Capture the cell that displays the provided text and extract its [x, y] central coordinate. 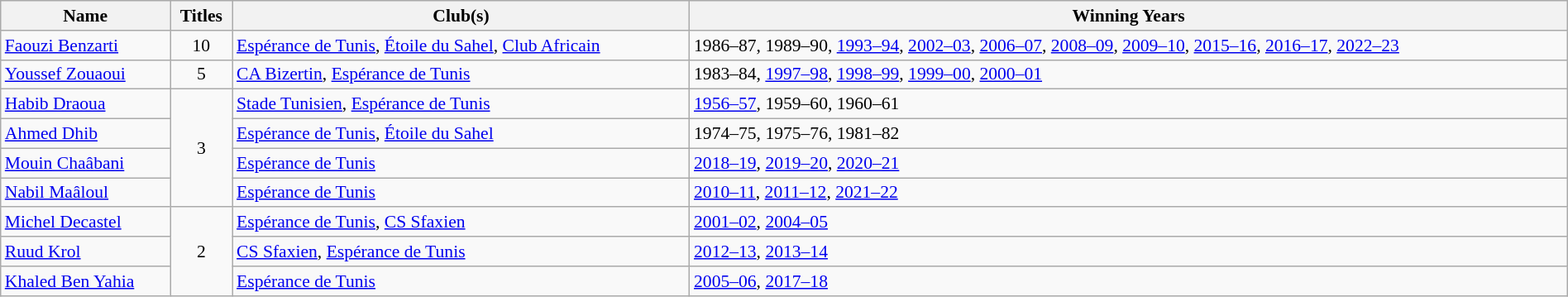
Khaled Ben Yahia [86, 281]
Youssef Zouaoui [86, 74]
Ahmed Dhib [86, 134]
2010–11, 2011–12, 2021–22 [1128, 193]
5 [202, 74]
1956–57, 1959–60, 1960–61 [1128, 104]
Espérance de Tunis, Étoile du Sahel [461, 134]
Nabil Maâloul [86, 193]
2 [202, 251]
Titles [202, 16]
2001–02, 2004–05 [1128, 223]
2005–06, 2017–18 [1128, 281]
2012–13, 2013–14 [1128, 251]
10 [202, 46]
Habib Draoua [86, 104]
Name [86, 16]
Michel Decastel [86, 223]
1986–87, 1989–90, 1993–94, 2002–03, 2006–07, 2008–09, 2009–10, 2015–16, 2016–17, 2022–23 [1128, 46]
Winning Years [1128, 16]
Faouzi Benzarti [86, 46]
Mouin Chaâbani [86, 163]
Stade Tunisien, Espérance de Tunis [461, 104]
CS Sfaxien, Espérance de Tunis [461, 251]
Ruud Krol [86, 251]
1974–75, 1975–76, 1981–82 [1128, 134]
Club(s) [461, 16]
2018–19, 2019–20, 2020–21 [1128, 163]
Espérance de Tunis, CS Sfaxien [461, 223]
3 [202, 148]
1983–84, 1997–98, 1998–99, 1999–00, 2000–01 [1128, 74]
CA Bizertin, Espérance de Tunis [461, 74]
Espérance de Tunis, Étoile du Sahel, Club Africain [461, 46]
